Capture the cell that displays the provided text and extract its [x, y] central coordinate. 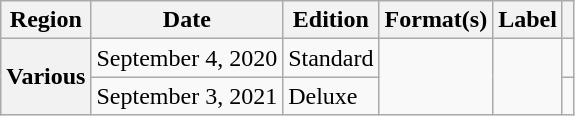
Deluxe [331, 96]
Format(s) [436, 20]
September 3, 2021 [187, 96]
September 4, 2020 [187, 58]
Label [528, 20]
Region [46, 20]
Edition [331, 20]
Various [46, 77]
Standard [331, 58]
Date [187, 20]
